Return the (X, Y) coordinate for the center point of the cell that contains the specified text.  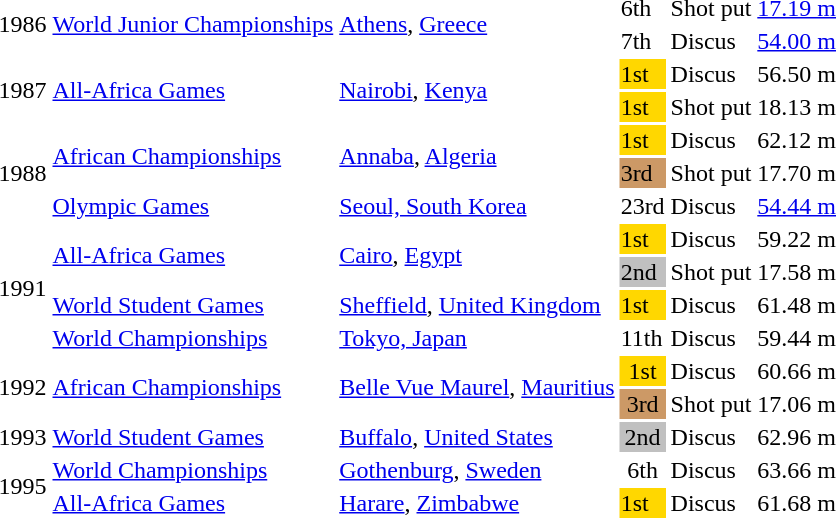
Buffalo, United States (477, 437)
Tokyo, Japan (477, 338)
11th (642, 338)
Harare, Zimbabwe (477, 503)
Cairo, Egypt (477, 256)
Seoul, South Korea (477, 206)
7th (642, 41)
Gothenburg, Sweden (477, 470)
Annaba, Algeria (477, 156)
Belle Vue Maurel, Mauritius (477, 388)
23rd (642, 206)
Nairobi, Kenya (477, 90)
Sheffield, United Kingdom (477, 305)
Olympic Games (193, 206)
6th (642, 470)
